Return the [x, y] coordinate for the center point of the cell that contains the specified text.  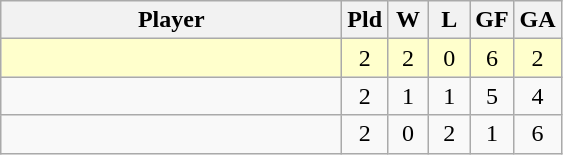
GF [492, 20]
4 [538, 96]
Player [172, 20]
5 [492, 96]
GA [538, 20]
W [408, 20]
L [450, 20]
Pld [365, 20]
